Return (x, y) of the center of cell containing provided text 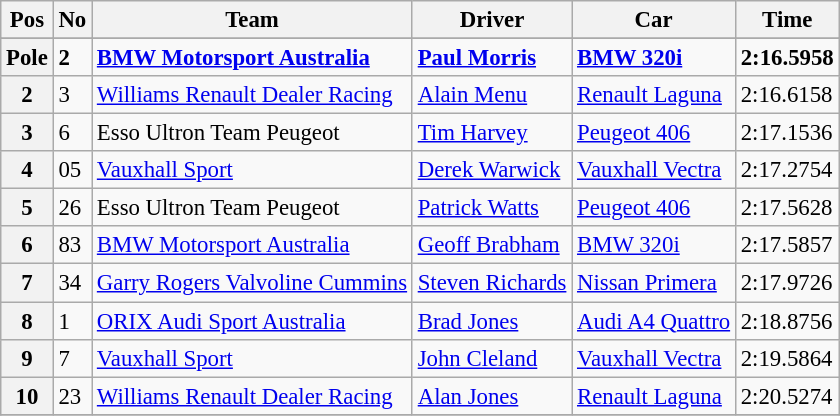
26 (72, 208)
Time (787, 20)
Car (654, 20)
Patrick Watts (492, 208)
9 (27, 358)
2:19.5864 (787, 358)
No (72, 20)
Geoff Brabham (492, 245)
John Cleland (492, 358)
Garry Rogers Valvoline Cummins (252, 283)
2:17.1536 (787, 133)
Steven Richards (492, 283)
23 (72, 396)
ORIX Audi Sport Australia (252, 321)
Nissan Primera (654, 283)
Alain Menu (492, 95)
Brad Jones (492, 321)
Alan Jones (492, 396)
2:17.5857 (787, 245)
1 (72, 321)
34 (72, 283)
5 (27, 208)
Tim Harvey (492, 133)
10 (27, 396)
Pos (27, 20)
2:20.5274 (787, 396)
4 (27, 170)
2:17.2754 (787, 170)
Paul Morris (492, 58)
Pole (27, 58)
8 (27, 321)
Audi A4 Quattro (654, 321)
Derek Warwick (492, 170)
05 (72, 170)
83 (72, 245)
2:17.9726 (787, 283)
2:18.8756 (787, 321)
2:16.6158 (787, 95)
Driver (492, 20)
2:17.5628 (787, 208)
Team (252, 20)
2:16.5958 (787, 58)
